Capture the cell that displays the provided text and extract its (X, Y) central coordinate. 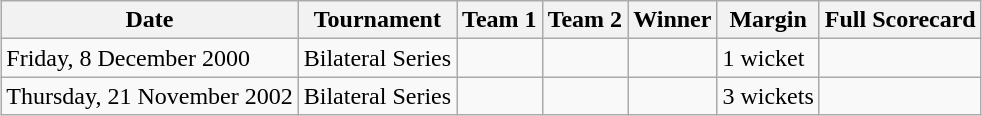
Date (150, 20)
Friday, 8 December 2000 (150, 58)
1 wicket (768, 58)
Tournament (377, 20)
Thursday, 21 November 2002 (150, 96)
Full Scorecard (900, 20)
Margin (768, 20)
Winner (672, 20)
Team 1 (500, 20)
Team 2 (585, 20)
3 wickets (768, 96)
